Output the (x, y) coordinate of the center of the cell containing the given text.  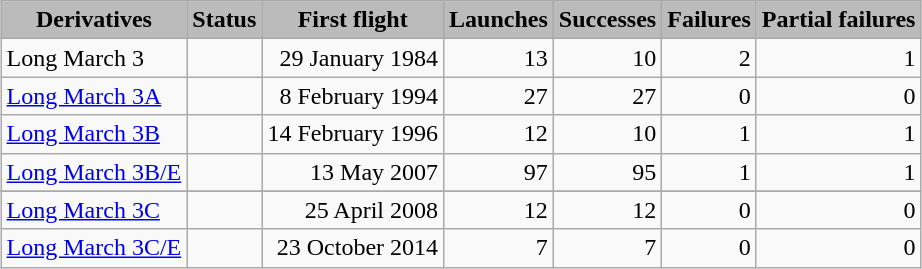
Long March 3 (94, 58)
Launches (499, 20)
Long March 3C (94, 210)
Long March 3A (94, 96)
Failures (710, 20)
13 May 2007 (353, 172)
25 April 2008 (353, 210)
First flight (353, 20)
Partial failures (838, 20)
14 February 1996 (353, 134)
2 (710, 58)
Successes (607, 20)
Status (224, 20)
Long March 3B/E (94, 172)
8 February 1994 (353, 96)
97 (499, 172)
Derivatives (94, 20)
13 (499, 58)
Long March 3C/E (94, 248)
Long March 3B (94, 134)
95 (607, 172)
29 January 1984 (353, 58)
23 October 2014 (353, 248)
